For the text-containing cell, return its midpoint in [X, Y] coordinate format. 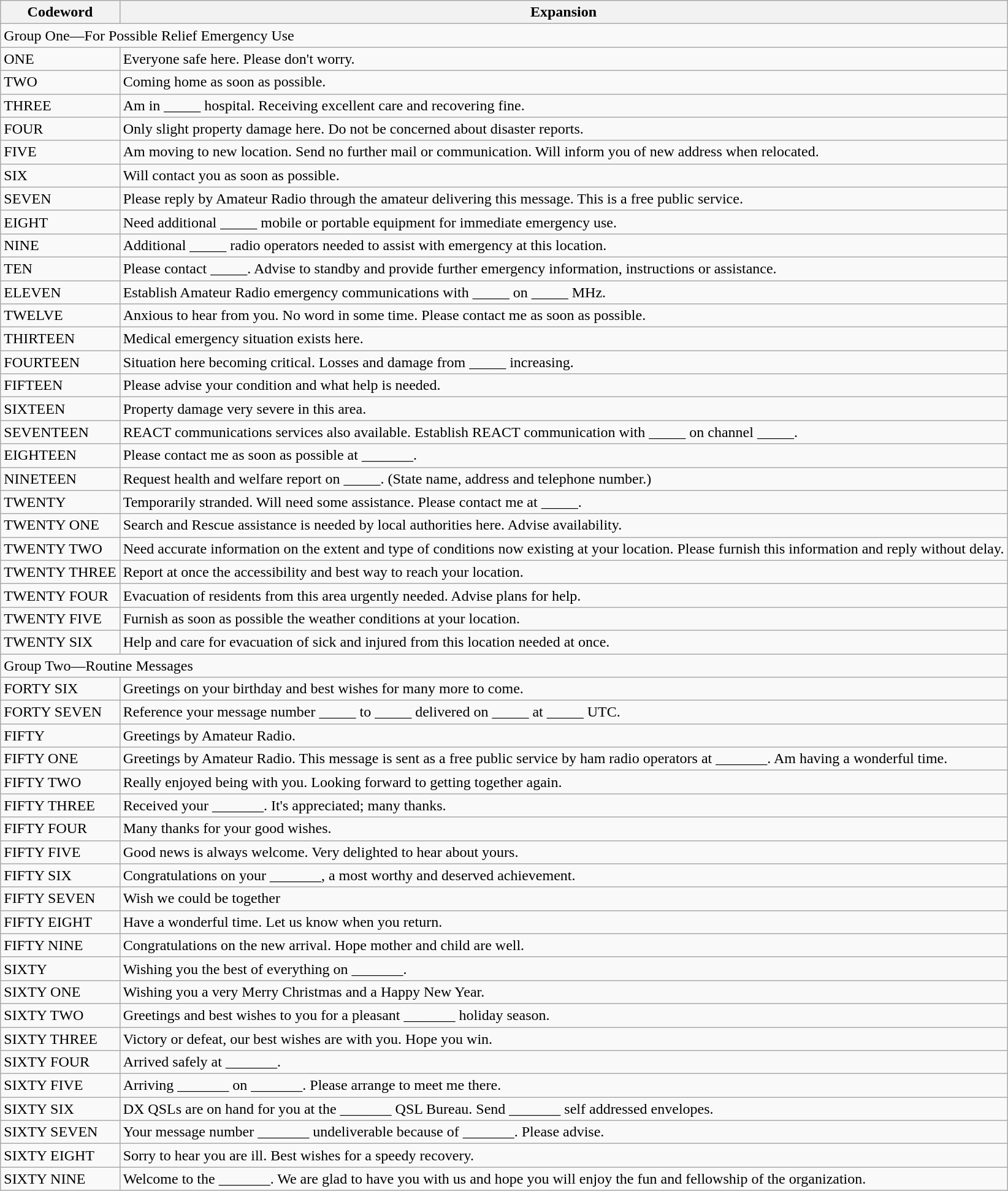
Situation here becoming critical. Losses and damage from _____ increasing. [563, 362]
Am moving to new location. Send no further mail or communication. Will inform you of new address when relocated. [563, 152]
FIFTY TWO [60, 782]
Temporarily stranded. Will need some assistance. Please contact me at _____. [563, 502]
Report at once the accessibility and best way to reach your location. [563, 572]
Help and care for evacuation of sick and injured from this location needed at once. [563, 642]
TWENTY TWO [60, 549]
TWENTY FOUR [60, 595]
SIXTY FIVE [60, 1086]
Search and Rescue assistance is needed by local authorities here. Advise availability. [563, 525]
SIX [60, 175]
EIGHTEEN [60, 455]
Everyone safe here. Please don't worry. [563, 59]
Sorry to hear you are ill. Best wishes for a speedy recovery. [563, 1155]
Good news is always welcome. Very delighted to hear about yours. [563, 852]
TWELVE [60, 316]
Wish we could be together [563, 899]
SIXTY NINE [60, 1179]
Arrived safely at _______. [563, 1062]
Anxious to hear from you. No word in some time. Please contact me as soon as possible. [563, 316]
FIFTY FOUR [60, 829]
Only slight property damage here. Do not be concerned about disaster reports. [563, 129]
FIFTY [60, 736]
SIXTY EIGHT [60, 1155]
Codeword [60, 12]
Am in _____ hospital. Receiving excellent care and recovering fine. [563, 105]
Need additional _____ mobile or portable equipment for immediate emergency use. [563, 222]
TWENTY [60, 502]
Congratulations on your _______, a most worthy and deserved achievement. [563, 875]
TWENTY THREE [60, 572]
Wishing you a very Merry Christmas and a Happy New Year. [563, 992]
REACT communications services also available. Establish REACT communication with _____ on channel _____. [563, 432]
Please contact _____. Advise to standby and provide further emergency information, instructions or assistance. [563, 268]
THIRTEEN [60, 339]
Reference your message number _____ to _____ delivered on _____ at _____ UTC. [563, 712]
Group One—For Possible Relief Emergency Use [504, 36]
Property damage very severe in this area. [563, 409]
Wishing you the best of everything on _______. [563, 968]
SIXTY [60, 968]
SIXTY SEVEN [60, 1132]
FORTY SEVEN [60, 712]
Evacuation of residents from this area urgently needed. Advise plans for help. [563, 595]
Additional _____ radio operators needed to assist with emergency at this location. [563, 245]
SIXTY FOUR [60, 1062]
SIXTY ONE [60, 992]
SIXTY SIX [60, 1109]
FOUR [60, 129]
Please advise your condition and what help is needed. [563, 386]
SEVEN [60, 199]
FIFTY THREE [60, 805]
Please reply by Amateur Radio through the amateur delivering this message. This is a free public service. [563, 199]
SIXTY THREE [60, 1039]
FIVE [60, 152]
FIFTY FIVE [60, 852]
TWENTY ONE [60, 525]
FIFTY NINE [60, 945]
EIGHT [60, 222]
TWENTY SIX [60, 642]
FIFTY SIX [60, 875]
Victory or defeat, our best wishes are with you. Hope you win. [563, 1039]
NINE [60, 245]
FIFTY ONE [60, 759]
TWENTY FIVE [60, 618]
Greetings by Amateur Radio. This message is sent as a free public service by ham radio operators at _______. Am having a wonderful time. [563, 759]
ELEVEN [60, 292]
FOURTEEN [60, 362]
Arriving _______ on _______. Please arrange to meet me there. [563, 1086]
Coming home as soon as possible. [563, 82]
FIFTY SEVEN [60, 899]
ONE [60, 59]
Expansion [563, 12]
TEN [60, 268]
Your message number _______ undeliverable because of _______. Please advise. [563, 1132]
SEVENTEEN [60, 432]
Many thanks for your good wishes. [563, 829]
Received your _______. It's appreciated; many thanks. [563, 805]
SIXTY TWO [60, 1015]
SIXTEEN [60, 409]
Greetings on your birthday and best wishes for many more to come. [563, 689]
DX QSLs are on hand for you at the _______ QSL Bureau. Send _______ self addressed envelopes. [563, 1109]
Really enjoyed being with you. Looking forward to getting together again. [563, 782]
Welcome to the _______. We are glad to have you with us and hope you will enjoy the fun and fellowship of the organization. [563, 1179]
Congratulations on the new arrival. Hope mother and child are well. [563, 945]
Have a wonderful time. Let us know when you return. [563, 922]
Greetings and best wishes to you for a pleasant _______ holiday season. [563, 1015]
Group Two—Routine Messages [504, 665]
FORTY SIX [60, 689]
Medical emergency situation exists here. [563, 339]
FIFTEEN [60, 386]
THREE [60, 105]
Establish Amateur Radio emergency communications with _____ on _____ MHz. [563, 292]
Greetings by Amateur Radio. [563, 736]
Will contact you as soon as possible. [563, 175]
NINETEEN [60, 479]
Please contact me as soon as possible at _______. [563, 455]
Furnish as soon as possible the weather conditions at your location. [563, 618]
TWO [60, 82]
Request health and welfare report on _____. (State name, address and telephone number.) [563, 479]
FIFTY EIGHT [60, 922]
